Find where the given text appears and provide that cell's center as [x, y] coordinate. 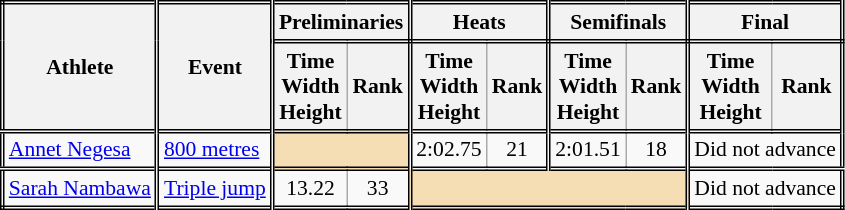
18 [657, 150]
Sarah Nambawa [80, 190]
2:02.75 [448, 150]
13.22 [310, 190]
Preliminaries [340, 22]
Event [214, 67]
Triple jump [214, 190]
Annet Negesa [80, 150]
Final [766, 22]
Athlete [80, 67]
800 metres [214, 150]
2:01.51 [588, 150]
33 [378, 190]
Heats [480, 22]
21 [518, 150]
Semifinals [618, 22]
